Scan for the cell matching the given text and deliver its [X, Y] coordinate at center. 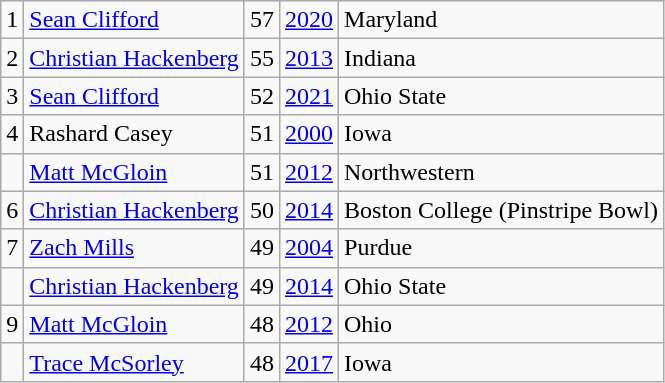
1 [12, 20]
Ohio [502, 324]
7 [12, 248]
2 [12, 58]
2021 [308, 96]
Purdue [502, 248]
50 [262, 210]
52 [262, 96]
57 [262, 20]
6 [12, 210]
2013 [308, 58]
2017 [308, 362]
Maryland [502, 20]
Boston College (Pinstripe Bowl) [502, 210]
55 [262, 58]
4 [12, 134]
2020 [308, 20]
3 [12, 96]
Rashard Casey [134, 134]
Trace McSorley [134, 362]
Zach Mills [134, 248]
Northwestern [502, 172]
9 [12, 324]
2004 [308, 248]
Indiana [502, 58]
2000 [308, 134]
